Output the (x, y) coordinate of the center of the cell containing the given text.  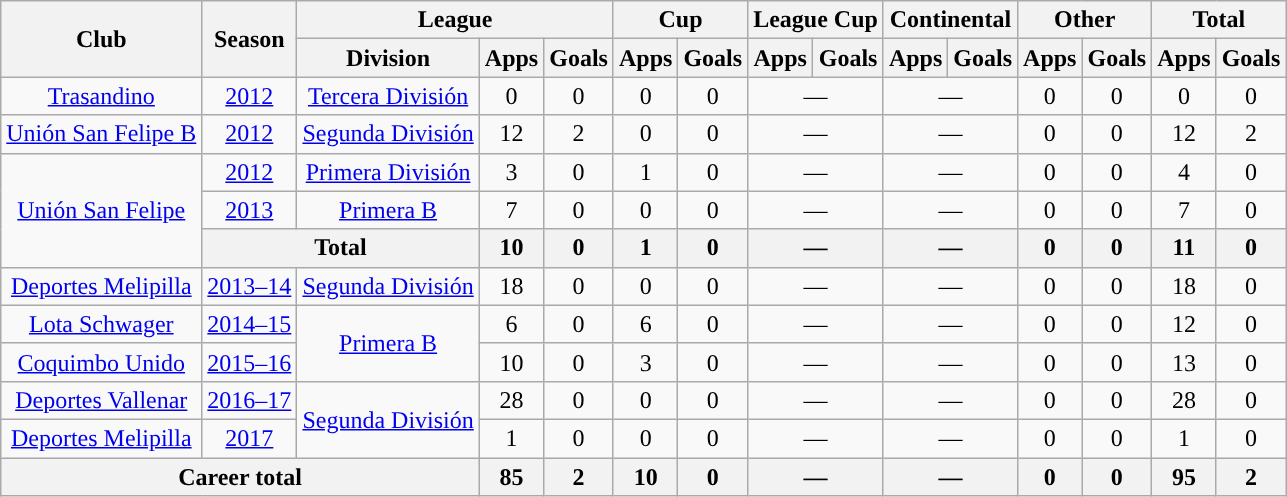
Lota Schwager (102, 324)
95 (1184, 477)
Tercera División (388, 96)
2013–14 (250, 286)
Other (1085, 20)
Continental (950, 20)
85 (511, 477)
Unión San Felipe B (102, 134)
League (456, 20)
11 (1184, 248)
2014–15 (250, 324)
Unión San Felipe (102, 210)
Trasandino (102, 96)
Division (388, 58)
Career total (240, 477)
13 (1184, 362)
2017 (250, 438)
2016–17 (250, 400)
2015–16 (250, 362)
Club (102, 39)
Cup (680, 20)
Primera División (388, 172)
4 (1184, 172)
League Cup (816, 20)
Season (250, 39)
Deportes Vallenar (102, 400)
2013 (250, 210)
Coquimbo Unido (102, 362)
